Extract the [X, Y] coordinate from the center of the cell holding the provided text.  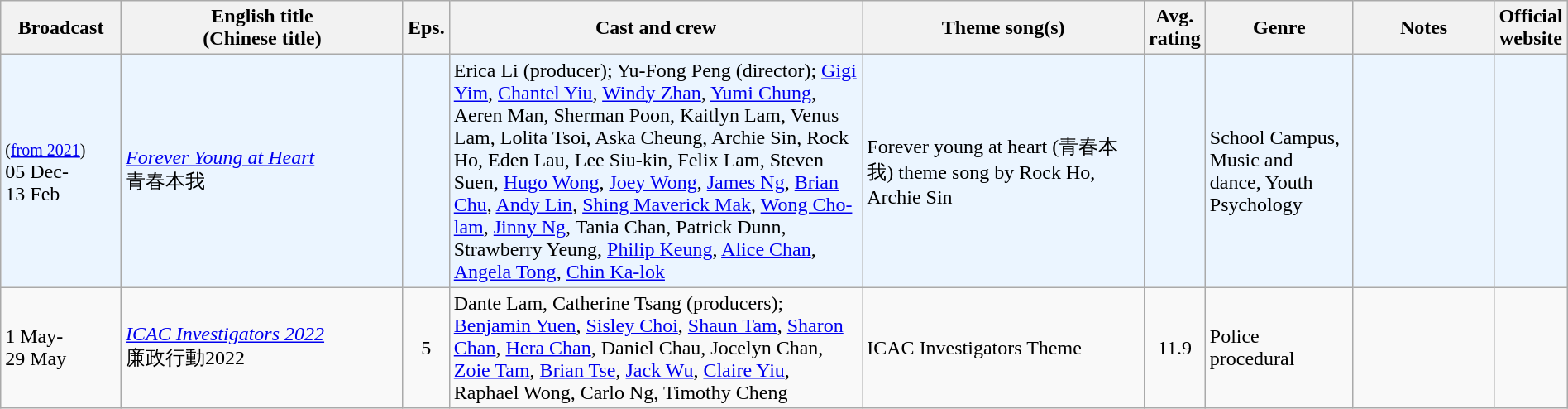
English title (Chinese title) [263, 28]
Genre [1279, 28]
Eps. [426, 28]
Avg. rating [1175, 28]
Police procedural [1279, 348]
Cast and crew [656, 28]
1 May-29 May [61, 348]
ICAC Investigators 2022 廉政行動2022 [263, 348]
Forever young at heart (青春本我) theme song by Rock Ho, Archie Sin [1004, 171]
Notes [1424, 28]
ICAC Investigators Theme [1004, 348]
Forever Young at Heart 青春本我 [263, 171]
11.9 [1175, 348]
5 [426, 348]
Theme song(s) [1004, 28]
Official website [1531, 28]
School Campus, Music and dance, Youth Psychology [1279, 171]
Broadcast [61, 28]
(from 2021)05 Dec-13 Feb [61, 171]
